Output the [X, Y] coordinate of the center of the cell containing the given text.  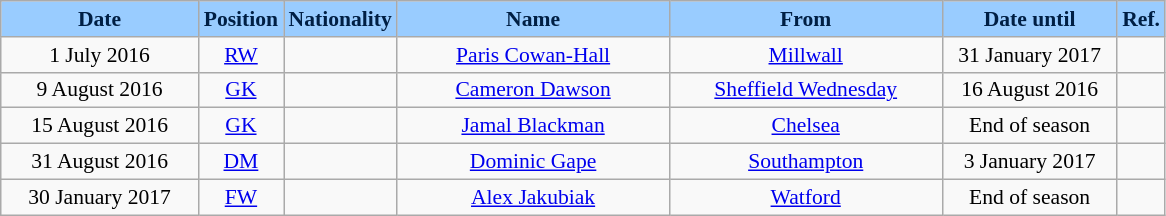
Cameron Dawson [534, 90]
1 July 2016 [100, 55]
Date [100, 19]
15 August 2016 [100, 126]
16 August 2016 [1030, 90]
Millwall [806, 55]
Ref. [1141, 19]
Sheffield Wednesday [806, 90]
RW [240, 55]
Alex Jakubiak [534, 197]
Name [534, 19]
Nationality [340, 19]
3 January 2017 [1030, 162]
DM [240, 162]
Position [240, 19]
Jamal Blackman [534, 126]
Date until [1030, 19]
Dominic Gape [534, 162]
From [806, 19]
31 January 2017 [1030, 55]
30 January 2017 [100, 197]
FW [240, 197]
Chelsea [806, 126]
Watford [806, 197]
31 August 2016 [100, 162]
9 August 2016 [100, 90]
Southampton [806, 162]
Paris Cowan-Hall [534, 55]
